Detect which cell encompasses the target text, then output its (X, Y) center coordinate. 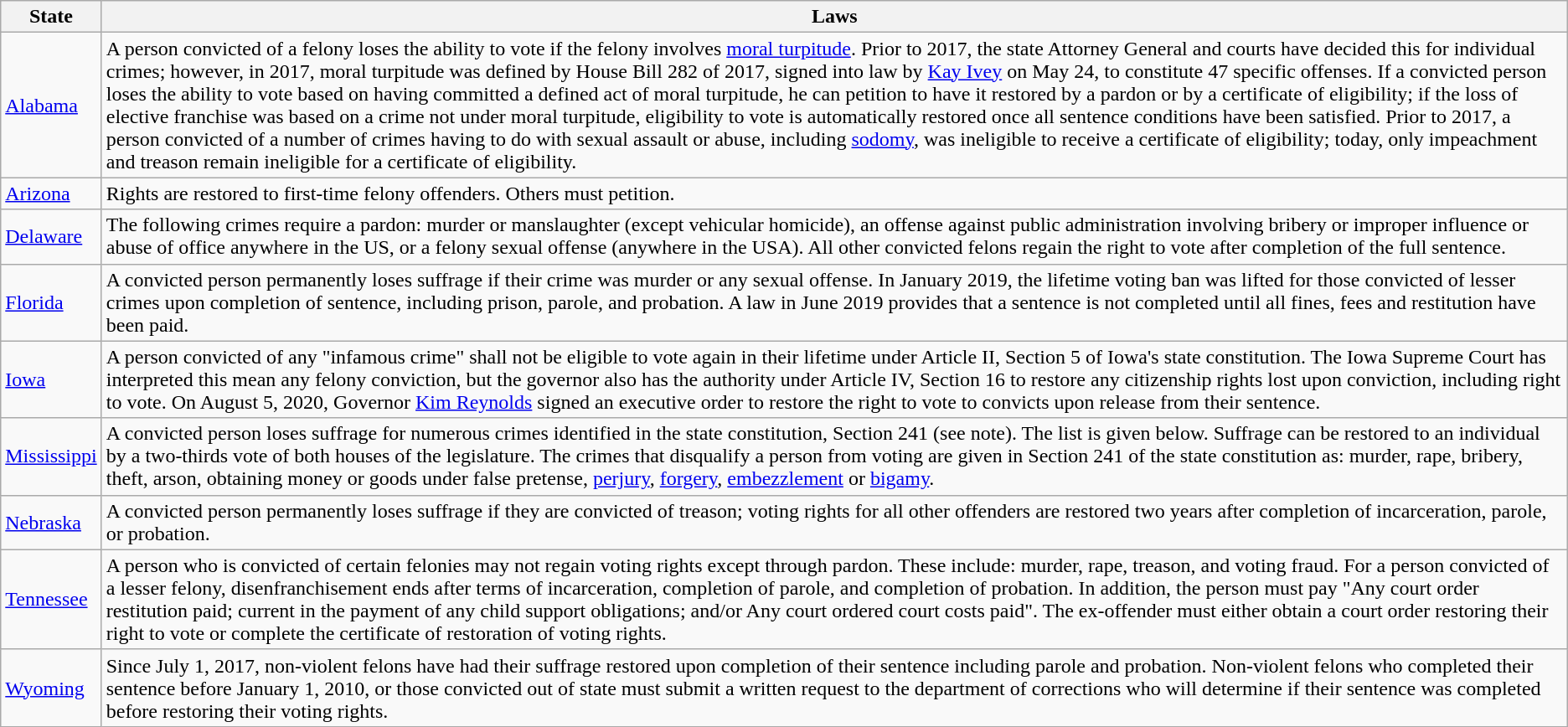
Iowa (51, 379)
Alabama (51, 106)
Rights are restored to first-time felony offenders. Others must petition. (834, 193)
Delaware (51, 236)
Florida (51, 302)
Wyoming (51, 688)
Laws (834, 17)
Tennessee (51, 600)
State (51, 17)
Mississippi (51, 456)
Nebraska (51, 523)
Arizona (51, 193)
